Find where the given text appears and provide that cell's center as (x, y) coordinate. 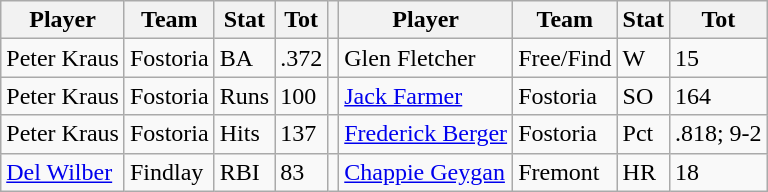
Frederick Berger (426, 134)
RBI (244, 172)
Glen Fletcher (426, 58)
Jack Farmer (426, 96)
Hits (244, 134)
15 (718, 58)
Del Wilber (63, 172)
Free/Find (565, 58)
.372 (302, 58)
BA (244, 58)
Fremont (565, 172)
100 (302, 96)
Pct (643, 134)
HR (643, 172)
SO (643, 96)
Chappie Geygan (426, 172)
137 (302, 134)
18 (718, 172)
W (643, 58)
.818; 9-2 (718, 134)
83 (302, 172)
164 (718, 96)
Findlay (169, 172)
Runs (244, 96)
